Find where the given text appears and provide that cell's center as [X, Y] coordinate. 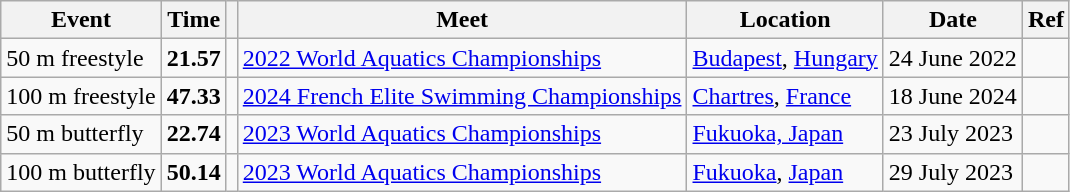
Ref [1046, 20]
24 June 2022 [952, 58]
100 m freestyle [81, 96]
Location [785, 20]
Time [194, 20]
Meet [462, 20]
2024 French Elite Swimming Championships [462, 96]
50 m butterfly [81, 134]
29 July 2023 [952, 172]
Budapest, Hungary [785, 58]
2022 World Aquatics Championships [462, 58]
Event [81, 20]
50 m freestyle [81, 58]
100 m butterfly [81, 172]
Date [952, 20]
18 June 2024 [952, 96]
22.74 [194, 134]
Chartres, France [785, 96]
23 July 2023 [952, 134]
47.33 [194, 96]
50.14 [194, 172]
21.57 [194, 58]
